Search for the cell housing the specified text and yield its [X, Y] center coordinate. 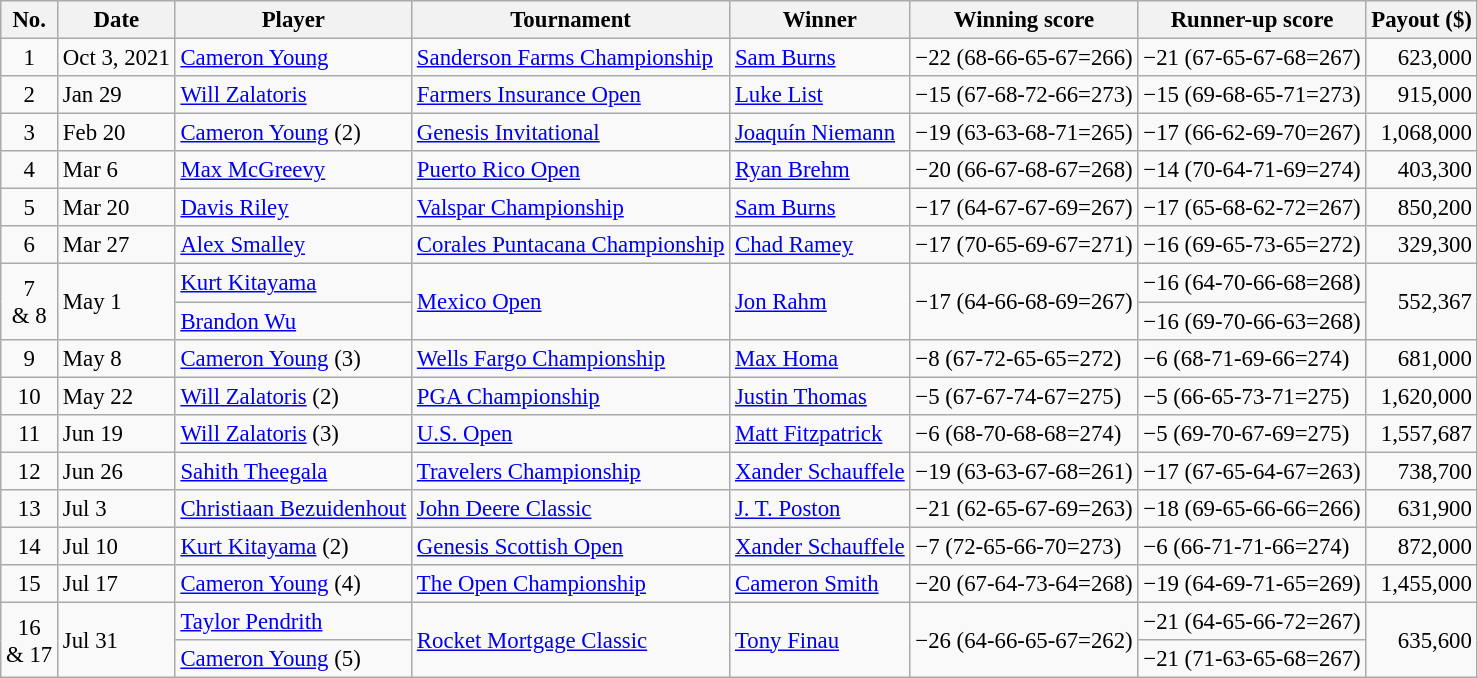
1,455,000 [1422, 584]
Jon Rahm [820, 302]
−20 (67-64-73-64=268) [1024, 584]
Cameron Young (5) [293, 659]
The Open Championship [571, 584]
−17 (64-66-68-69=267) [1024, 302]
Joaquín Niemann [820, 133]
Oct 3, 2021 [117, 58]
Will Zalatoris [293, 95]
J. T. Poston [820, 509]
Mar 27 [117, 245]
Christiaan Bezuidenhout [293, 509]
738,700 [1422, 471]
Matt Fitzpatrick [820, 433]
U.S. Open [571, 433]
Davis Riley [293, 208]
Tony Finau [820, 640]
1,068,000 [1422, 133]
6 [30, 245]
Tournament [571, 20]
Jun 26 [117, 471]
Jul 10 [117, 546]
Jul 31 [117, 640]
Travelers Championship [571, 471]
−21 (67-65-67-68=267) [1252, 58]
Player [293, 20]
329,300 [1422, 245]
Jan 29 [117, 95]
−19 (63-63-68-71=265) [1024, 133]
Mar 6 [117, 170]
552,367 [1422, 302]
Corales Puntacana Championship [571, 245]
−17 (67-65-64-67=263) [1252, 471]
Mexico Open [571, 302]
9 [30, 358]
Jul 17 [117, 584]
10 [30, 396]
Cameron Young [293, 58]
872,000 [1422, 546]
−18 (69-65-66-66=266) [1252, 509]
−20 (66-67-68-67=268) [1024, 170]
Feb 20 [117, 133]
−15 (69-68-65-71=273) [1252, 95]
PGA Championship [571, 396]
−16 (69-65-73-65=272) [1252, 245]
Sanderson Farms Championship [571, 58]
May 1 [117, 302]
Wells Fargo Championship [571, 358]
11 [30, 433]
623,000 [1422, 58]
May 22 [117, 396]
3 [30, 133]
12 [30, 471]
Kurt Kitayama (2) [293, 546]
Winning score [1024, 20]
−19 (64-69-71-65=269) [1252, 584]
−6 (68-70-68-68=274) [1024, 433]
−17 (65-68-62-72=267) [1252, 208]
Cameron Young (3) [293, 358]
16& 17 [30, 640]
Payout ($) [1422, 20]
Winner [820, 20]
Cameron Young (2) [293, 133]
Genesis Invitational [571, 133]
No. [30, 20]
Will Zalatoris (2) [293, 396]
Will Zalatoris (3) [293, 433]
Justin Thomas [820, 396]
May 8 [117, 358]
Date [117, 20]
Valspar Championship [571, 208]
7& 8 [30, 302]
2 [30, 95]
Sahith Theegala [293, 471]
−21 (71-63-65-68=267) [1252, 659]
−15 (67-68-72-66=273) [1024, 95]
1 [30, 58]
15 [30, 584]
Max McGreevy [293, 170]
−19 (63-63-67-68=261) [1024, 471]
Alex Smalley [293, 245]
−5 (69-70-67-69=275) [1252, 433]
−7 (72-65-66-70=273) [1024, 546]
Runner-up score [1252, 20]
−17 (70-65-69-67=271) [1024, 245]
403,300 [1422, 170]
−5 (67-67-74-67=275) [1024, 396]
Max Homa [820, 358]
Chad Ramey [820, 245]
−21 (62-65-67-69=263) [1024, 509]
14 [30, 546]
Cameron Young (4) [293, 584]
915,000 [1422, 95]
1,620,000 [1422, 396]
Puerto Rico Open [571, 170]
Brandon Wu [293, 321]
Ryan Brehm [820, 170]
5 [30, 208]
−6 (66-71-71-66=274) [1252, 546]
−16 (69-70-66-63=268) [1252, 321]
Genesis Scottish Open [571, 546]
−5 (66-65-73-71=275) [1252, 396]
635,600 [1422, 640]
631,900 [1422, 509]
Luke List [820, 95]
−6 (68-71-69-66=274) [1252, 358]
13 [30, 509]
John Deere Classic [571, 509]
−26 (64-66-65-67=262) [1024, 640]
Farmers Insurance Open [571, 95]
−8 (67-72-65-65=272) [1024, 358]
Jun 19 [117, 433]
−17 (66-62-69-70=267) [1252, 133]
Mar 20 [117, 208]
Kurt Kitayama [293, 283]
850,200 [1422, 208]
−21 (64-65-66-72=267) [1252, 621]
−16 (64-70-66-68=268) [1252, 283]
Rocket Mortgage Classic [571, 640]
681,000 [1422, 358]
4 [30, 170]
Taylor Pendrith [293, 621]
Cameron Smith [820, 584]
−22 (68-66-65-67=266) [1024, 58]
1,557,687 [1422, 433]
Jul 3 [117, 509]
−17 (64-67-67-69=267) [1024, 208]
−14 (70-64-71-69=274) [1252, 170]
